Scan for the cell matching the given text and deliver its [X, Y] coordinate at center. 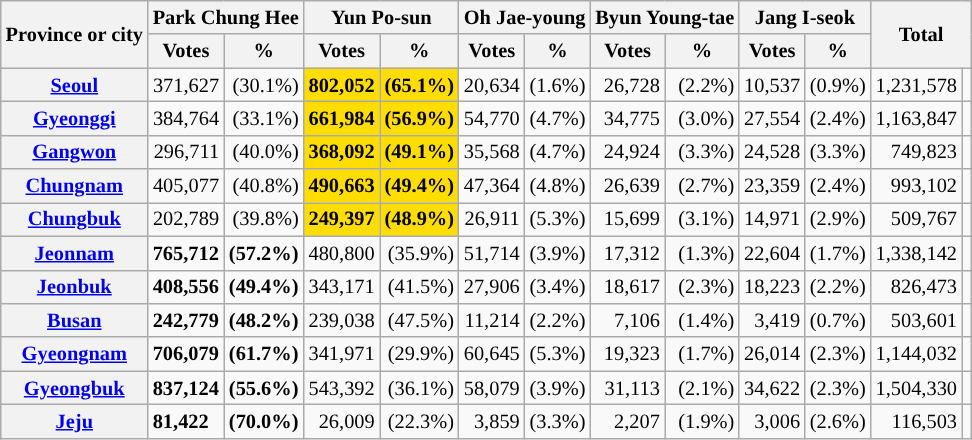
1,231,578 [916, 85]
(3.4%) [558, 287]
26,728 [627, 85]
3,859 [492, 421]
Gyeonggi [74, 118]
384,764 [186, 118]
27,906 [492, 287]
1,144,032 [916, 354]
60,645 [492, 354]
26,014 [772, 354]
3,006 [772, 421]
(56.9%) [420, 118]
(65.1%) [420, 85]
(40.0%) [264, 152]
(39.8%) [264, 219]
(2.6%) [838, 421]
35,568 [492, 152]
54,770 [492, 118]
Total [922, 34]
1,163,847 [916, 118]
18,223 [772, 287]
11,214 [492, 320]
Jeju [74, 421]
371,627 [186, 85]
(61.7%) [264, 354]
58,079 [492, 388]
20,634 [492, 85]
480,800 [342, 253]
(30.1%) [264, 85]
51,714 [492, 253]
Busan [74, 320]
(2.1%) [702, 388]
296,711 [186, 152]
1,504,330 [916, 388]
(35.9%) [420, 253]
Chungnam [74, 186]
10,537 [772, 85]
24,528 [772, 152]
826,473 [916, 287]
(2.7%) [702, 186]
(33.1%) [264, 118]
26,639 [627, 186]
(49.1%) [420, 152]
405,077 [186, 186]
15,699 [627, 219]
(57.2%) [264, 253]
749,823 [916, 152]
993,102 [916, 186]
368,092 [342, 152]
(3.1%) [702, 219]
509,767 [916, 219]
706,079 [186, 354]
26,911 [492, 219]
2,207 [627, 421]
26,009 [342, 421]
(1.9%) [702, 421]
(41.5%) [420, 287]
Byun Young-tae [664, 17]
27,554 [772, 118]
18,617 [627, 287]
116,503 [916, 421]
Jang I-seok [804, 17]
(70.0%) [264, 421]
1,338,142 [916, 253]
765,712 [186, 253]
Chungbuk [74, 219]
34,775 [627, 118]
Gyeongbuk [74, 388]
543,392 [342, 388]
202,789 [186, 219]
23,359 [772, 186]
239,038 [342, 320]
Gyeongnam [74, 354]
Oh Jae-young [524, 17]
(1.4%) [702, 320]
(2.9%) [838, 219]
22,604 [772, 253]
Park Chung Hee [226, 17]
503,601 [916, 320]
7,106 [627, 320]
(1.3%) [702, 253]
837,124 [186, 388]
Seoul [74, 85]
(3.0%) [702, 118]
19,323 [627, 354]
Yun Po-sun [382, 17]
343,171 [342, 287]
661,984 [342, 118]
249,397 [342, 219]
(22.3%) [420, 421]
(55.6%) [264, 388]
490,663 [342, 186]
341,971 [342, 354]
Jeonnam [74, 253]
34,622 [772, 388]
(0.7%) [838, 320]
802,052 [342, 85]
14,971 [772, 219]
(0.9%) [838, 85]
(48.9%) [420, 219]
Jeonbuk [74, 287]
Province or city [74, 34]
17,312 [627, 253]
(48.2%) [264, 320]
81,422 [186, 421]
(47.5%) [420, 320]
408,556 [186, 287]
Gangwon [74, 152]
3,419 [772, 320]
(1.6%) [558, 85]
24,924 [627, 152]
(40.8%) [264, 186]
242,779 [186, 320]
(36.1%) [420, 388]
31,113 [627, 388]
(4.8%) [558, 186]
47,364 [492, 186]
(29.9%) [420, 354]
